For the text-containing cell, return its midpoint in [x, y] coordinate format. 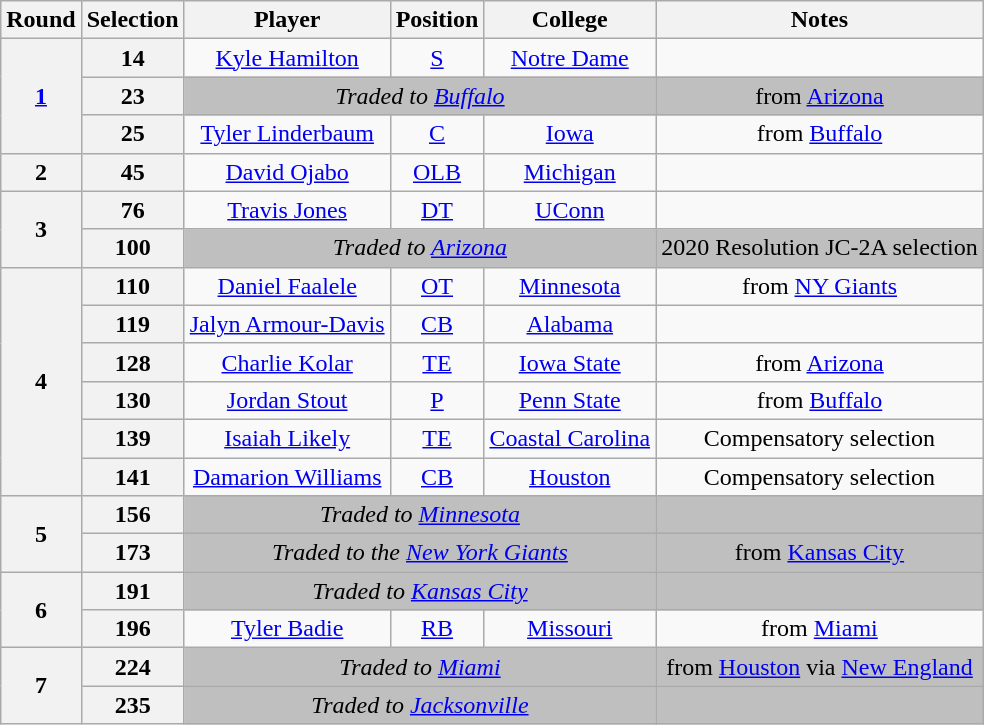
4 [41, 381]
Selection [132, 20]
Charlie Kolar [287, 362]
139 [132, 438]
1 [41, 96]
Houston [570, 477]
119 [132, 324]
Tyler Badie [287, 629]
Iowa [570, 134]
S [437, 58]
P [437, 400]
Position [437, 20]
Isaiah Likely [287, 438]
from NY Giants [820, 286]
3 [41, 229]
Alabama [570, 324]
Tyler Linderbaum [287, 134]
Jordan Stout [287, 400]
Jalyn Armour-Davis [287, 324]
Travis Jones [287, 210]
Notes [820, 20]
196 [132, 629]
OT [437, 286]
191 [132, 591]
College [570, 20]
173 [132, 553]
Traded to the New York Giants [420, 553]
14 [132, 58]
Traded to Kansas City [420, 591]
141 [132, 477]
Minnesota [570, 286]
128 [132, 362]
2 [41, 172]
235 [132, 705]
from Kansas City [820, 553]
7 [41, 686]
Daniel Faalele [287, 286]
110 [132, 286]
Coastal Carolina [570, 438]
Notre Dame [570, 58]
Player [287, 20]
UConn [570, 210]
Traded to Arizona [420, 248]
David Ojabo [287, 172]
Michigan [570, 172]
Iowa State [570, 362]
Traded to Miami [420, 667]
Traded to Buffalo [420, 96]
Missouri [570, 629]
Traded to Minnesota [420, 515]
C [437, 134]
130 [132, 400]
2020 Resolution JC-2A selection [820, 248]
Traded to Jacksonville [420, 705]
Round [41, 20]
from Miami [820, 629]
100 [132, 248]
5 [41, 534]
156 [132, 515]
Kyle Hamilton [287, 58]
23 [132, 96]
6 [41, 610]
76 [132, 210]
25 [132, 134]
OLB [437, 172]
DT [437, 210]
224 [132, 667]
45 [132, 172]
RB [437, 629]
Penn State [570, 400]
Damarion Williams [287, 477]
from Houston via New England [820, 667]
